Capture the cell that displays the provided text and extract its (x, y) central coordinate. 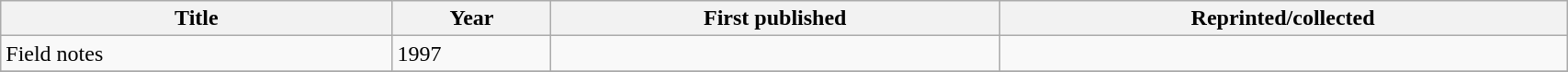
Year (472, 18)
Reprinted/collected (1283, 18)
First published (775, 18)
Field notes (197, 54)
Title (197, 18)
1997 (472, 54)
